Output the (X, Y) coordinate of the center of the cell containing the given text.  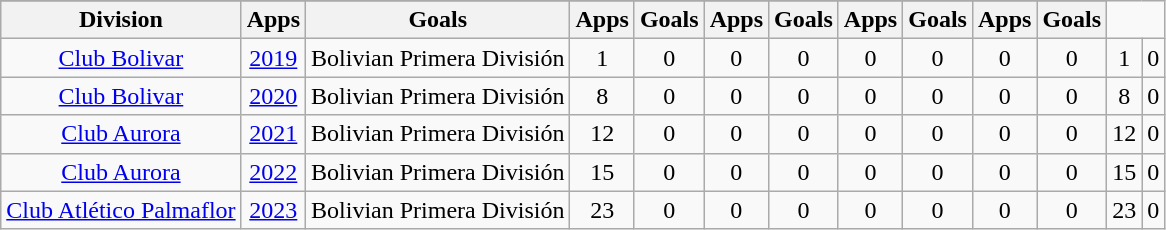
2021 (273, 134)
2019 (273, 58)
Club Atlético Palmaflor (121, 210)
2020 (273, 96)
2023 (273, 210)
Division (121, 20)
2022 (273, 172)
